Scan for the cell matching the given text and deliver its (x, y) coordinate at center. 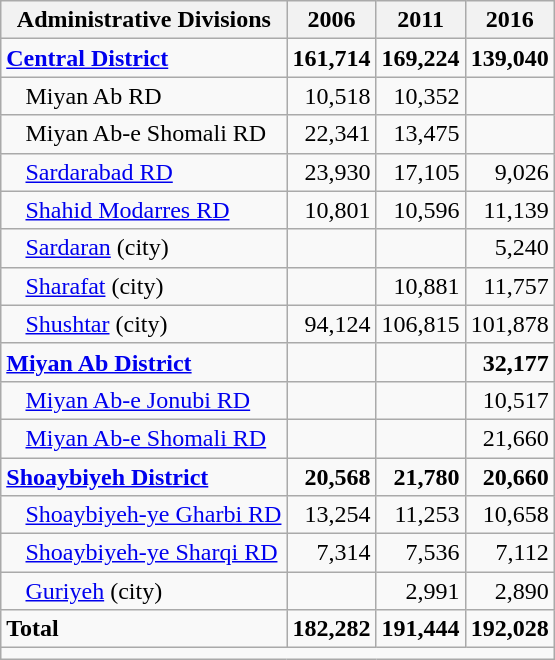
10,518 (332, 96)
Miyan Ab District (144, 362)
Miyan Ab RD (144, 96)
32,177 (510, 362)
2006 (332, 20)
Sardarabad RD (144, 172)
Sardaran (city) (144, 248)
139,040 (510, 58)
22,341 (332, 134)
2,991 (420, 591)
106,815 (420, 324)
7,112 (510, 553)
20,660 (510, 477)
11,757 (510, 286)
Central District (144, 58)
13,254 (332, 515)
Total (144, 629)
11,253 (420, 515)
10,352 (420, 96)
Administrative Divisions (144, 20)
2011 (420, 20)
2016 (510, 20)
101,878 (510, 324)
10,801 (332, 210)
Shoaybiyeh-ye Gharbi RD (144, 515)
13,475 (420, 134)
169,224 (420, 58)
192,028 (510, 629)
94,124 (332, 324)
21,780 (420, 477)
Shoaybiyeh District (144, 477)
Shushtar (city) (144, 324)
Miyan Ab-e Jonubi RD (144, 400)
Shahid Modarres RD (144, 210)
17,105 (420, 172)
9,026 (510, 172)
10,881 (420, 286)
7,536 (420, 553)
5,240 (510, 248)
182,282 (332, 629)
10,517 (510, 400)
2,890 (510, 591)
10,596 (420, 210)
161,714 (332, 58)
Shoaybiyeh-ye Sharqi RD (144, 553)
Sharafat (city) (144, 286)
23,930 (332, 172)
7,314 (332, 553)
10,658 (510, 515)
Guriyeh (city) (144, 591)
20,568 (332, 477)
191,444 (420, 629)
11,139 (510, 210)
21,660 (510, 438)
